Detect which cell encompasses the target text, then output its [X, Y] center coordinate. 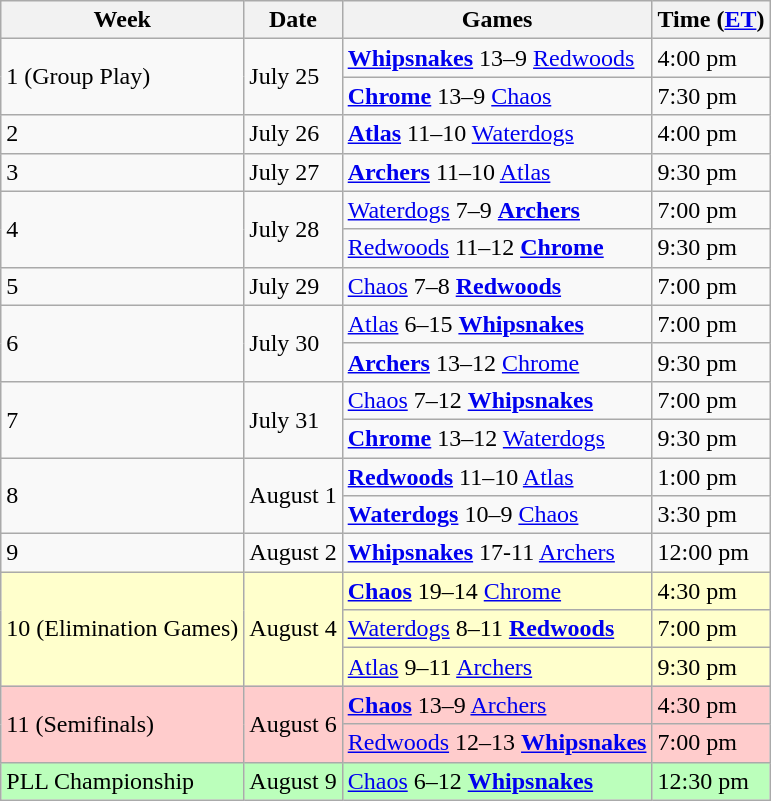
Archers 11–10 Atlas [497, 172]
Chaos 7–8 Redwoods [497, 286]
Waterdogs 10–9 Chaos [497, 515]
August 1 [293, 496]
Chaos 19–14 Chrome [497, 591]
5 [122, 286]
Chaos 6–12 Whipsnakes [497, 781]
3 [122, 172]
Atlas 9–11 Archers [497, 667]
Redwoods 12–13 Whipsnakes [497, 743]
Whipsnakes 17-11 Archers [497, 553]
Chaos 13–9 Archers [497, 705]
9 [122, 553]
July 27 [293, 172]
1 (Group Play) [122, 77]
10 (Elimination Games) [122, 629]
August 9 [293, 781]
July 29 [293, 286]
12:30 pm [711, 781]
Chrome 13–12 Waterdogs [497, 438]
1:00 pm [711, 477]
July 30 [293, 343]
July 25 [293, 77]
Waterdogs 8–11 Redwoods [497, 629]
Archers 13–12 Chrome [497, 362]
6 [122, 343]
Whipsnakes 13–9 Redwoods [497, 58]
July 28 [293, 229]
Atlas 6–15 Whipsnakes [497, 324]
4 [122, 229]
Atlas 11–10 Waterdogs [497, 134]
Week [122, 20]
July 31 [293, 419]
Date [293, 20]
3:30 pm [711, 515]
August 4 [293, 629]
2 [122, 134]
7:30 pm [711, 96]
Time (ET) [711, 20]
7 [122, 419]
Redwoods 11–12 Chrome [497, 248]
12:00 pm [711, 553]
PLL Championship [122, 781]
Redwoods 11–10 Atlas [497, 477]
August 6 [293, 724]
August 2 [293, 553]
July 26 [293, 134]
Games [497, 20]
Waterdogs 7–9 Archers [497, 210]
8 [122, 496]
Chrome 13–9 Chaos [497, 96]
Chaos 7–12 Whipsnakes [497, 400]
11 (Semifinals) [122, 724]
